Provide the [x, y] coordinate of the cell's center where the given text is located.  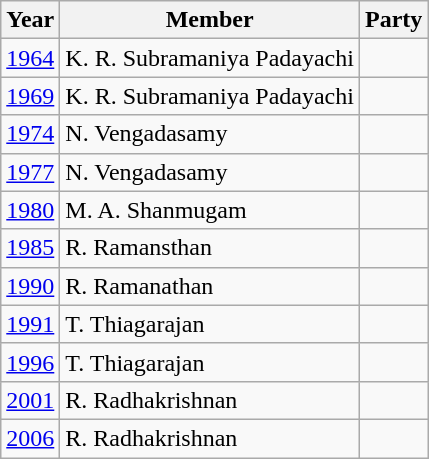
2006 [30, 438]
1991 [30, 324]
Member [210, 20]
1964 [30, 58]
2001 [30, 400]
R. Ramansthan [210, 248]
M. A. Shanmugam [210, 210]
Party [393, 20]
Year [30, 20]
1969 [30, 96]
1980 [30, 210]
R. Ramanathan [210, 286]
1996 [30, 362]
1974 [30, 134]
1977 [30, 172]
1990 [30, 286]
1985 [30, 248]
